Extract the [x, y] coordinate from the center of the cell holding the provided text.  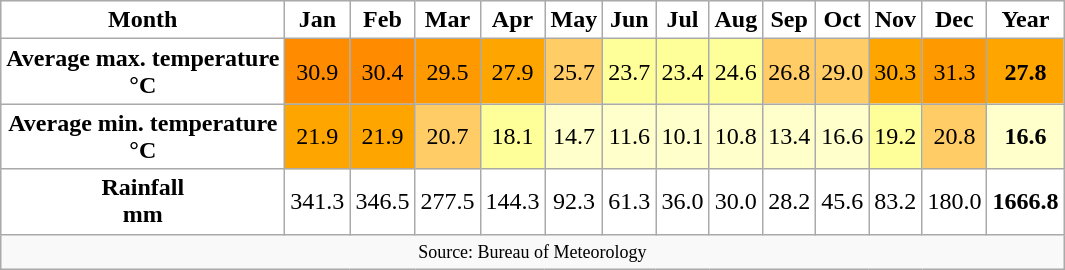
11.6 [630, 136]
36.0 [682, 202]
29.5 [448, 72]
31.3 [954, 72]
Jun [630, 20]
83.2 [896, 202]
May [574, 20]
Average max. temperature°C [143, 72]
25.7 [574, 72]
10.1 [682, 136]
30.9 [318, 72]
Rainfallmm [143, 202]
Average min. temperature°C [143, 136]
Feb [382, 20]
Apr [512, 20]
Jul [682, 20]
346.5 [382, 202]
277.5 [448, 202]
27.9 [512, 72]
61.3 [630, 202]
30.3 [896, 72]
Source: Bureau of Meteorology [532, 252]
341.3 [318, 202]
180.0 [954, 202]
23.4 [682, 72]
30.0 [736, 202]
10.8 [736, 136]
27.8 [1026, 72]
19.2 [896, 136]
28.2 [790, 202]
23.7 [630, 72]
Jan [318, 20]
18.1 [512, 136]
Dec [954, 20]
1666.8 [1026, 202]
Year [1026, 20]
144.3 [512, 202]
20.8 [954, 136]
45.6 [842, 202]
Aug [736, 20]
Mar [448, 20]
26.8 [790, 72]
92.3 [574, 202]
Oct [842, 20]
13.4 [790, 136]
24.6 [736, 72]
20.7 [448, 136]
30.4 [382, 72]
Sep [790, 20]
Nov [896, 20]
29.0 [842, 72]
14.7 [574, 136]
Month [143, 20]
